Provide the [X, Y] coordinate of the cell's center where the given text is located.  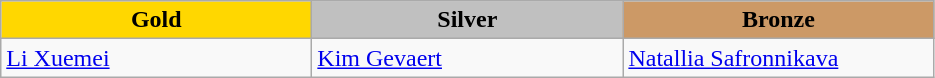
Li Xuemei [156, 58]
Natallia Safronnikava [778, 58]
Silver [468, 20]
Kim Gevaert [468, 58]
Bronze [778, 20]
Gold [156, 20]
